Determine the [X, Y] coordinate at the center of the cell enclosing the given text.  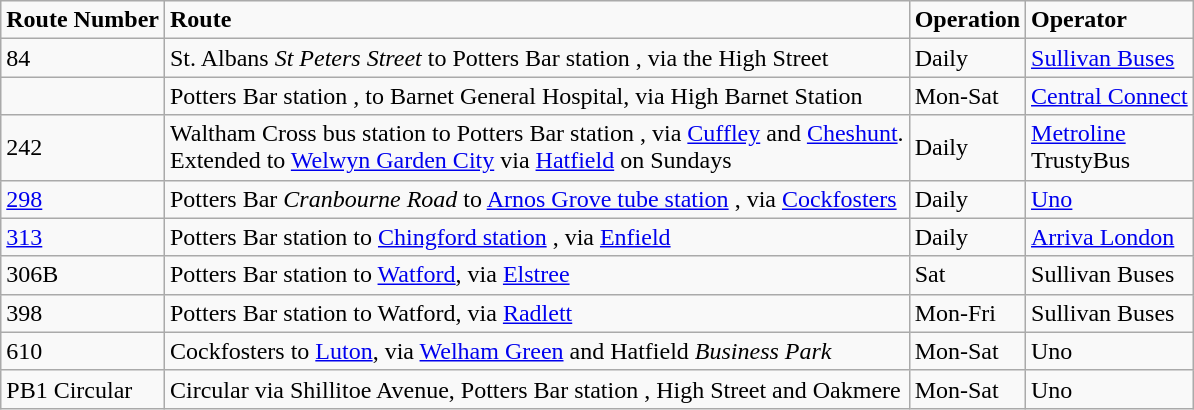
Circular via Shillitoe Avenue, Potters Bar station , High Street and Oakmere [536, 389]
Sat [967, 275]
610 [83, 351]
Potters Bar station to Chingford station , via Enfield [536, 237]
Route Number [83, 20]
Potters Bar station to Watford, via Radlett [536, 313]
Arriva London [1110, 237]
Potters Bar Cranbourne Road to Arnos Grove tube station , via Cockfosters [536, 199]
Cockfosters to Luton, via Welham Green and Hatfield Business Park [536, 351]
Potters Bar station to Watford, via Elstree [536, 275]
PB1 Circular [83, 389]
84 [83, 58]
298 [83, 199]
Potters Bar station , to Barnet General Hospital, via High Barnet Station [536, 96]
Mon-Fri [967, 313]
Route [536, 20]
Metroline TrustyBus [1110, 148]
306B [83, 275]
Central Connect [1110, 96]
Waltham Cross bus station to Potters Bar station , via Cuffley and Cheshunt. Extended to Welwyn Garden City via Hatfield on Sundays [536, 148]
242 [83, 148]
Operation [967, 20]
St. Albans St Peters Street to Potters Bar station , via the High Street [536, 58]
Operator [1110, 20]
313 [83, 237]
398 [83, 313]
